Scan for the cell matching the given text and deliver its [x, y] coordinate at center. 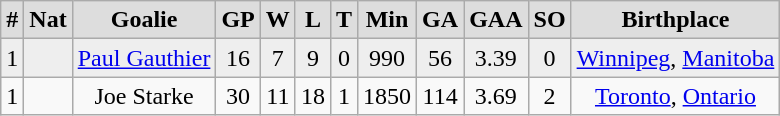
SO [550, 20]
2 [550, 96]
GP [238, 20]
11 [278, 96]
3.39 [496, 58]
# [12, 20]
Goalie [144, 20]
Birthplace [676, 20]
990 [386, 58]
7 [278, 58]
18 [312, 96]
9 [312, 58]
GA [440, 20]
Paul Gauthier [144, 58]
3.69 [496, 96]
L [312, 20]
Joe Starke [144, 96]
GAA [496, 20]
56 [440, 58]
1850 [386, 96]
T [344, 20]
Toronto, Ontario [676, 96]
Winnipeg, Manitoba [676, 58]
W [278, 20]
16 [238, 58]
Min [386, 20]
114 [440, 96]
30 [238, 96]
Nat [48, 20]
